Determine the (X, Y) coordinate at the center of the cell enclosing the given text.  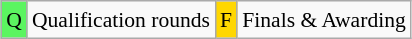
Q (14, 20)
F (226, 20)
Qualification rounds (121, 20)
Finals & Awarding (324, 20)
